Determine the [x, y] coordinate at the center of the cell enclosing the given text.  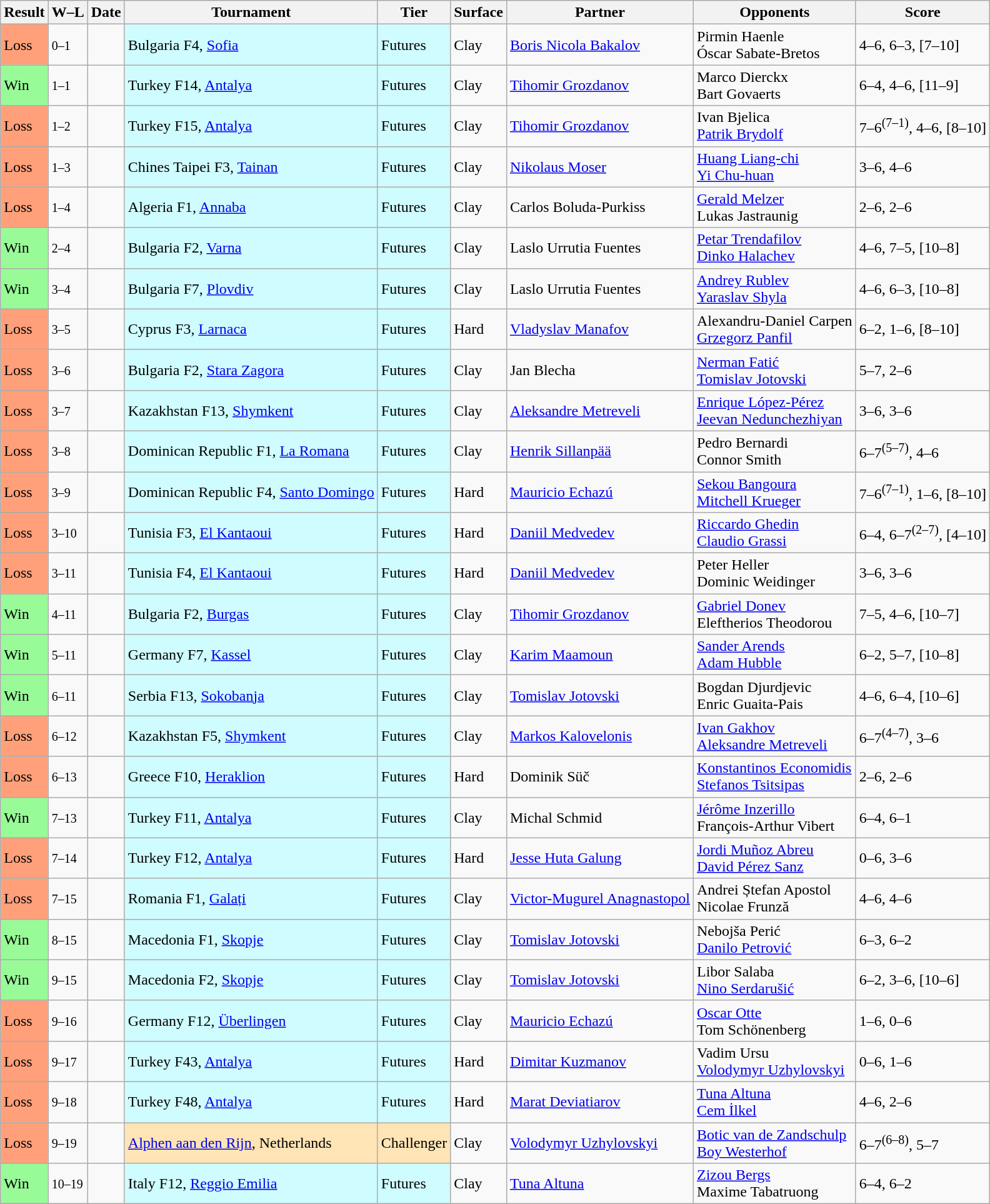
Alexandru-Daniel Carpen Grzegorz Panfil [774, 329]
Oscar Otte Tom Schönenberg [774, 1020]
3–10 [67, 533]
Tuna Altuna [600, 1184]
3–6 [67, 370]
Nikolaus Moser [600, 166]
2–4 [67, 248]
Vladyslav Manafov [600, 329]
Dimitar Kuzmanov [600, 1061]
Kazakhstan F5, Shymkent [251, 736]
Petar Trendafilov Dinko Halachev [774, 248]
3–6, 4–6 [922, 166]
4–11 [67, 614]
9–19 [67, 1143]
Huang Liang-chi Yi Chu-huan [774, 166]
7–13 [67, 818]
4–6, 6–3, [10–8] [922, 289]
3–8 [67, 451]
0–6, 1–6 [922, 1061]
6–12 [67, 736]
Henrik Sillanpää [600, 451]
Macedonia F2, Skopje [251, 980]
Jan Blecha [600, 370]
W–L [67, 13]
Turkey F11, Antalya [251, 818]
7–5, 4–6, [10–7] [922, 614]
6–7(5–7), 4–6 [922, 451]
Partner [600, 13]
Libor Salaba Nino Serdarušić [774, 980]
Bulgaria F7, Plovdiv [251, 289]
Peter Heller Dominic Weidinger [774, 574]
Opponents [774, 13]
Pedro Bernardi Connor Smith [774, 451]
Enrique López-Pérez Jeevan Nedunchezhiyan [774, 410]
Jordi Muñoz Abreu David Pérez Sanz [774, 858]
Cyprus F3, Larnaca [251, 329]
9–15 [67, 980]
Turkey F43, Antalya [251, 1061]
Aleksandre Metreveli [600, 410]
Dominican Republic F4, Santo Domingo [251, 491]
1–4 [67, 208]
6–4, 6–7(2–7), [4–10] [922, 533]
Serbia F13, Sokobanja [251, 695]
6–2, 1–6, [8–10] [922, 329]
Turkey F15, Antalya [251, 126]
Date [106, 13]
Italy F12, Reggio Emilia [251, 1184]
Turkey F48, Antalya [251, 1101]
4–6, 4–6 [922, 899]
6–7(6–8), 5–7 [922, 1143]
Kazakhstan F13, Shymkent [251, 410]
Karim Maamoun [600, 655]
Bulgaria F2, Stara Zagora [251, 370]
Bulgaria F4, Sofia [251, 45]
Tier [414, 13]
4–6, 2–6 [922, 1101]
Jesse Huta Galung [600, 858]
6–4, 6–2 [922, 1184]
Dominik Süč [600, 776]
Konstantinos Economidis Stefanos Tsitsipas [774, 776]
Volodymyr Uzhylovskyi [600, 1143]
6–11 [67, 695]
0–1 [67, 45]
Score [922, 13]
Gerald Melzer Lukas Jastraunig [774, 208]
Nerman Fatić Tomislav Jotovski [774, 370]
6–13 [67, 776]
4–6, 6–4, [10–6] [922, 695]
1–2 [67, 126]
9–18 [67, 1101]
Jérôme Inzerillo François-Arthur Vibert [774, 818]
Vadim Ursu Volodymyr Uzhylovskyi [774, 1061]
Andrei Ștefan Apostol Nicolae Frunză [774, 899]
6–4, 4–6, [11–9] [922, 85]
6–7(4–7), 3–6 [922, 736]
Romania F1, Galați [251, 899]
Germany F7, Kassel [251, 655]
Ivan Gakhov Aleksandre Metreveli [774, 736]
6–2, 3–6, [10–6] [922, 980]
Tuna Altuna Cem İlkel [774, 1101]
Chines Taipei F3, Tainan [251, 166]
9–17 [67, 1061]
Andrey Rublev Yaraslav Shyla [774, 289]
5–7, 2–6 [922, 370]
3–5 [67, 329]
3–11 [67, 574]
4–6, 7–5, [10–8] [922, 248]
Markos Kalovelonis [600, 736]
6–3, 6–2 [922, 939]
Ivan Bjelica Patrik Brydolf [774, 126]
Nebojša Perić Danilo Petrović [774, 939]
Tournament [251, 13]
7–15 [67, 899]
Greece F10, Heraklion [251, 776]
8–15 [67, 939]
Gabriel Donev Eleftherios Theodorou [774, 614]
Macedonia F1, Skopje [251, 939]
Marat Deviatiarov [600, 1101]
Turkey F14, Antalya [251, 85]
5–11 [67, 655]
4–6, 6–3, [7–10] [922, 45]
6–4, 6–1 [922, 818]
Victor-Mugurel Anagnastopol [600, 899]
Turkey F12, Antalya [251, 858]
1–1 [67, 85]
Pirmin Haenle Óscar Sabate-Bretos [774, 45]
Bulgaria F2, Burgas [251, 614]
Boris Nicola Bakalov [600, 45]
Marco Dierckx Bart Govaerts [774, 85]
Bogdan Djurdjevic Enric Guaita-Pais [774, 695]
Bulgaria F2, Varna [251, 248]
Botic van de Zandschulp Boy Westerhof [774, 1143]
Michal Schmid [600, 818]
Dominican Republic F1, La Romana [251, 451]
1–3 [67, 166]
Surface [479, 13]
9–16 [67, 1020]
Carlos Boluda-Purkiss [600, 208]
Zizou Bergs Maxime Tabatruong [774, 1184]
0–6, 3–6 [922, 858]
Riccardo Ghedin Claudio Grassi [774, 533]
1–6, 0–6 [922, 1020]
3–4 [67, 289]
Tunisia F3, El Kantaoui [251, 533]
Result [24, 13]
Alphen aan den Rijn, Netherlands [251, 1143]
Algeria F1, Annaba [251, 208]
7–6(7–1), 1–6, [8–10] [922, 491]
3–9 [67, 491]
Tunisia F4, El Kantaoui [251, 574]
7–6(7–1), 4–6, [8–10] [922, 126]
6–2, 5–7, [10–8] [922, 655]
7–14 [67, 858]
10–19 [67, 1184]
Sekou Bangoura Mitchell Krueger [774, 491]
3–7 [67, 410]
Sander Arends Adam Hubble [774, 655]
Challenger [414, 1143]
Germany F12, Überlingen [251, 1020]
